Search for the cell housing the specified text and yield its (x, y) center coordinate. 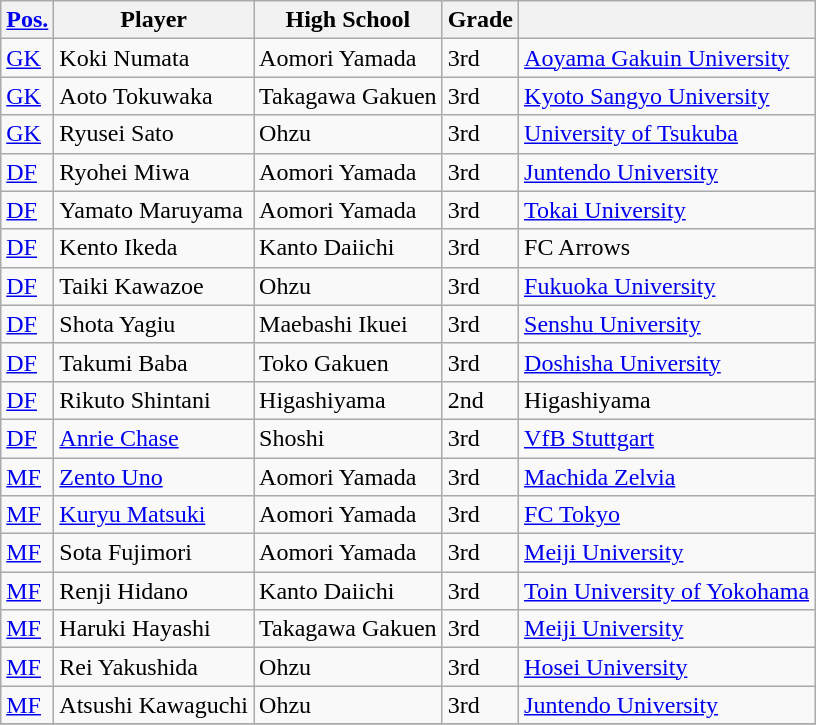
Takumi Baba (154, 362)
Toko Gakuen (348, 362)
Kyoto Sangyo University (667, 96)
University of Tsukuba (667, 134)
Kento Ikeda (154, 248)
Zento Uno (154, 477)
Atsushi Kawaguchi (154, 705)
FC Tokyo (667, 515)
Toin University of Yokohama (667, 591)
Rikuto Shintani (154, 400)
Shoshi (348, 438)
Haruki Hayashi (154, 629)
Machida Zelvia (667, 477)
VfB Stuttgart (667, 438)
FC Arrows (667, 248)
Ryusei Sato (154, 134)
Shota Yagiu (154, 324)
2nd (480, 400)
Maebashi Ikuei (348, 324)
Ryohei Miwa (154, 172)
Renji Hidano (154, 591)
Yamato Maruyama (154, 210)
Grade (480, 20)
Aoto Tokuwaka (154, 96)
Aoyama Gakuin University (667, 58)
Rei Yakushida (154, 667)
Kuryu Matsuki (154, 515)
Anrie Chase (154, 438)
Senshu University (667, 324)
Doshisha University (667, 362)
Koki Numata (154, 58)
Player (154, 20)
Taiki Kawazoe (154, 286)
Pos. (28, 20)
Fukuoka University (667, 286)
Sota Fujimori (154, 553)
Tokai University (667, 210)
Hosei University (667, 667)
High School (348, 20)
